Output the (x, y) coordinate of the center of the cell containing the given text.  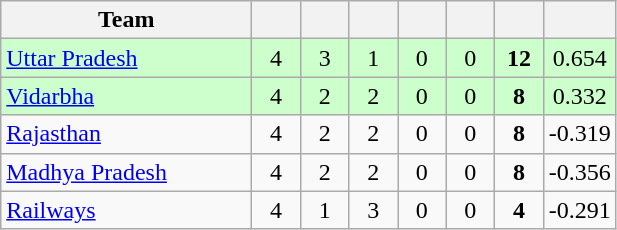
0.654 (580, 58)
12 (520, 58)
-0.356 (580, 172)
Railways (126, 210)
-0.291 (580, 210)
0.332 (580, 96)
Rajasthan (126, 134)
Team (126, 20)
Uttar Pradesh (126, 58)
-0.319 (580, 134)
Madhya Pradesh (126, 172)
Vidarbha (126, 96)
